Output the (X, Y) coordinate of the center of the cell containing the given text.  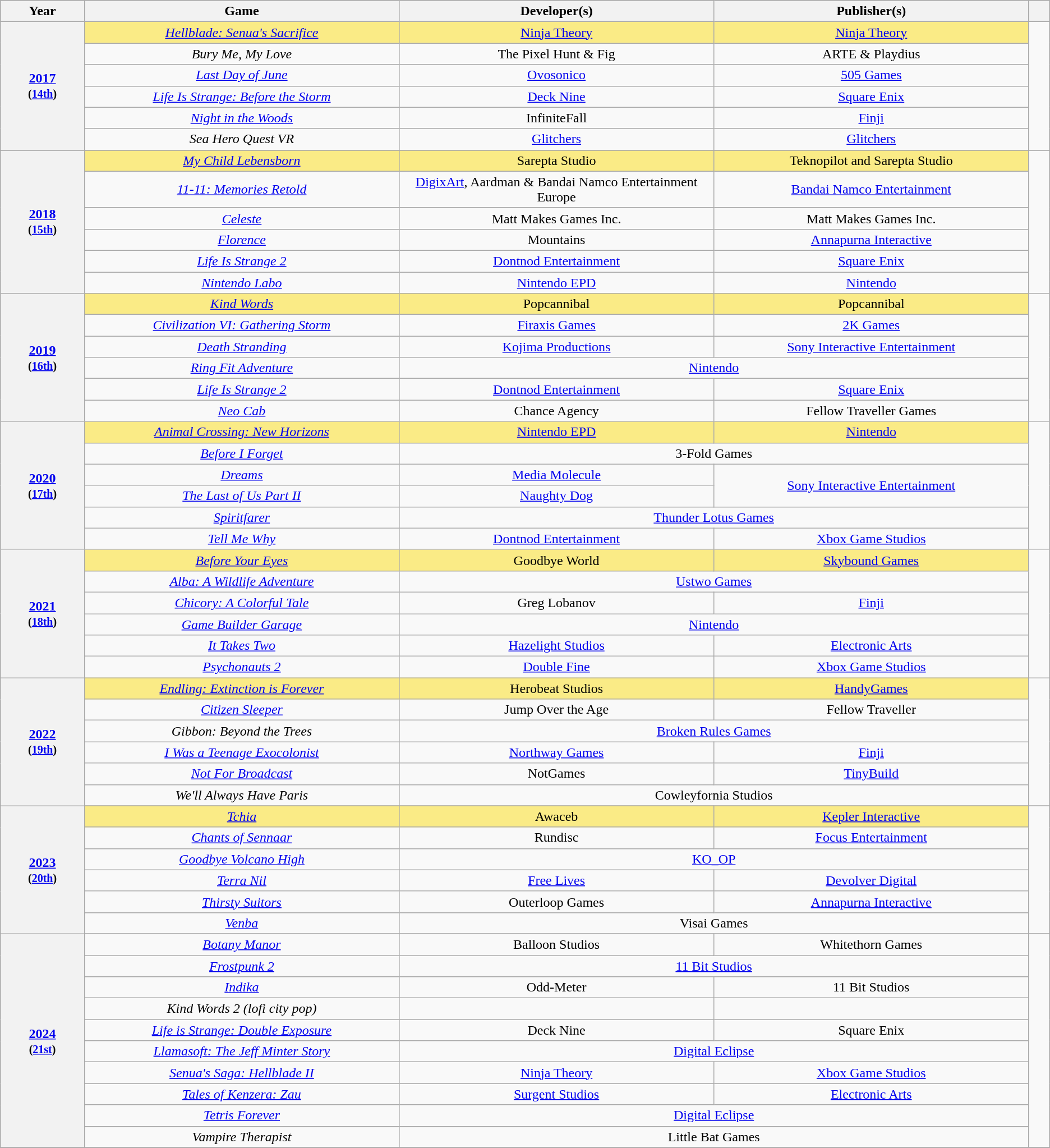
Frostpunk 2 (241, 966)
Media Molecule (556, 475)
DigixArt, Aardman & Bandai Namco Entertainment Europe (556, 190)
Before I Forget (241, 453)
Florence (241, 240)
KO_OP (714, 859)
Jump Over the Age (556, 710)
Before Your Eyes (241, 560)
Kind Words 2 (lofi city pop) (241, 1009)
HandyGames (872, 688)
Skybound Games (872, 560)
InfiniteFall (556, 118)
Surgent Studios (556, 1094)
Ring Fit Adventure (241, 368)
Botany Manor (241, 944)
Terra Nil (241, 880)
Northway Games (556, 752)
I Was a Teenage Exocolonist (241, 752)
Tales of Kenzera: Zau (241, 1094)
The Pixel Hunt & Fig (556, 54)
NotGames (556, 774)
Sarepta Studio (556, 160)
Publisher(s) (872, 11)
2018(15th) (43, 221)
Dreams (241, 475)
Last Day of June (241, 75)
Year (43, 11)
Chants of Sennaar (241, 838)
505 Games (872, 75)
It Takes Two (241, 646)
Civilization VI: Gathering Storm (241, 325)
Animal Crossing: New Horizons (241, 432)
TinyBuild (872, 774)
Naughty Dog (556, 496)
Awaceb (556, 816)
Odd-Meter (556, 988)
2022(19th) (43, 742)
Citizen Sleeper (241, 710)
Outerloop Games (556, 902)
Hazelight Studios (556, 646)
Life Is Strange: Before the Storm (241, 97)
Alba: A Wildlife Adventure (241, 581)
2017(14th) (43, 86)
Death Stranding (241, 347)
Tell Me Why (241, 539)
Visai Games (714, 923)
Life is Strange: Double Exposure (241, 1030)
2024(21st) (43, 1040)
My Child Lebensborn (241, 160)
Rundisc (556, 838)
Ustwo Games (714, 581)
Sea Hero Quest VR (241, 139)
Kind Words (241, 304)
Cowleyfornia Studios (714, 795)
Game (241, 11)
Kojima Productions (556, 347)
Chicory: A Colorful Tale (241, 603)
Firaxis Games (556, 325)
Mountains (556, 240)
Tchia (241, 816)
Night in the Woods (241, 118)
Tetris Forever (241, 1115)
Free Lives (556, 880)
Balloon Studios (556, 944)
Not For Broadcast (241, 774)
2019(16th) (43, 357)
Herobeat Studios (556, 688)
Indika (241, 988)
3-Fold Games (714, 453)
Senua's Saga: Hellblade II (241, 1073)
Neo Cab (241, 411)
2023(20th) (43, 870)
2021(18th) (43, 613)
Celeste (241, 218)
Gibbon: Beyond the Trees (241, 731)
2020(17th) (43, 485)
Bandai Namco Entertainment (872, 190)
Focus Entertainment (872, 838)
Spiritfarer (241, 517)
Double Fine (556, 667)
Whitethorn Games (872, 944)
Endling: Extinction is Forever (241, 688)
Devolver Digital (872, 880)
Llamasoft: The Jeff Minter Story (241, 1051)
Hellblade: Senua's Sacrifice (241, 33)
Bury Me, My Love (241, 54)
Teknopilot and Sarepta Studio (872, 160)
Venba (241, 923)
Thunder Lotus Games (714, 517)
Fellow Traveller Games (872, 411)
Vampire Therapist (241, 1137)
Game Builder Garage (241, 624)
Developer(s) (556, 11)
2K Games (872, 325)
We'll Always Have Paris (241, 795)
The Last of Us Part II (241, 496)
Little Bat Games (714, 1137)
ARTE & Playdius (872, 54)
Goodbye World (556, 560)
Kepler Interactive (872, 816)
Chance Agency (556, 411)
Thirsty Suitors (241, 902)
Greg Lobanov (556, 603)
Nintendo Labo (241, 282)
11-11: Memories Retold (241, 190)
Broken Rules Games (714, 731)
Ovosonico (556, 75)
Goodbye Volcano High (241, 859)
Psychonauts 2 (241, 667)
Fellow Traveller (872, 710)
